Detect which cell encompasses the target text, then output its (x, y) center coordinate. 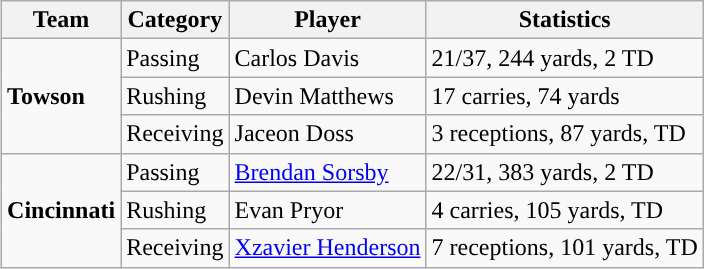
Brendan Sorsby (328, 172)
17 carries, 74 yards (564, 96)
Evan Pryor (328, 210)
Category (175, 20)
Jaceon Doss (328, 134)
Team (62, 20)
Cincinnati (62, 210)
21/37, 244 yards, 2 TD (564, 58)
Statistics (564, 20)
Player (328, 20)
Towson (62, 96)
Carlos Davis (328, 58)
Xzavier Henderson (328, 248)
Devin Matthews (328, 96)
22/31, 383 yards, 2 TD (564, 172)
7 receptions, 101 yards, TD (564, 248)
4 carries, 105 yards, TD (564, 210)
3 receptions, 87 yards, TD (564, 134)
